Identify which cell holds the provided text, then report its (x, y) central coordinate. 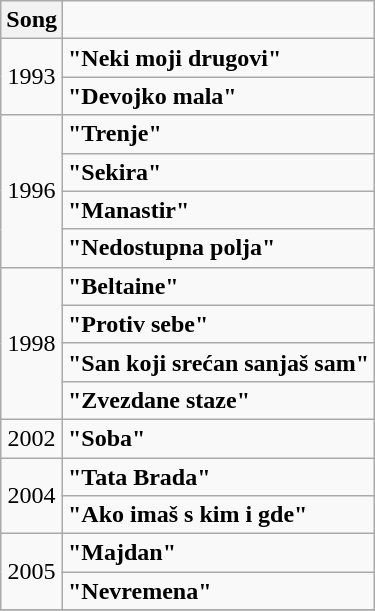
"Majdan" (219, 553)
1998 (32, 343)
"Manastir" (219, 210)
"Tata Brada" (219, 477)
Song (32, 20)
2005 (32, 572)
"Ako imaš s kim i gde" (219, 515)
2004 (32, 496)
"Nevremena" (219, 591)
"Beltaine" (219, 286)
"Protiv sebe" (219, 324)
1996 (32, 191)
2002 (32, 438)
"Trenje" (219, 134)
"Soba" (219, 438)
"San koji srećan sanjaš sam" (219, 362)
"Neki moji drugovi" (219, 58)
"Sekira" (219, 172)
"Zvezdane staze" (219, 400)
"Devojko mala" (219, 96)
"Nedostupna polja" (219, 248)
1993 (32, 77)
